Locate the cell with the specified text and output its (x, y) center coordinate. 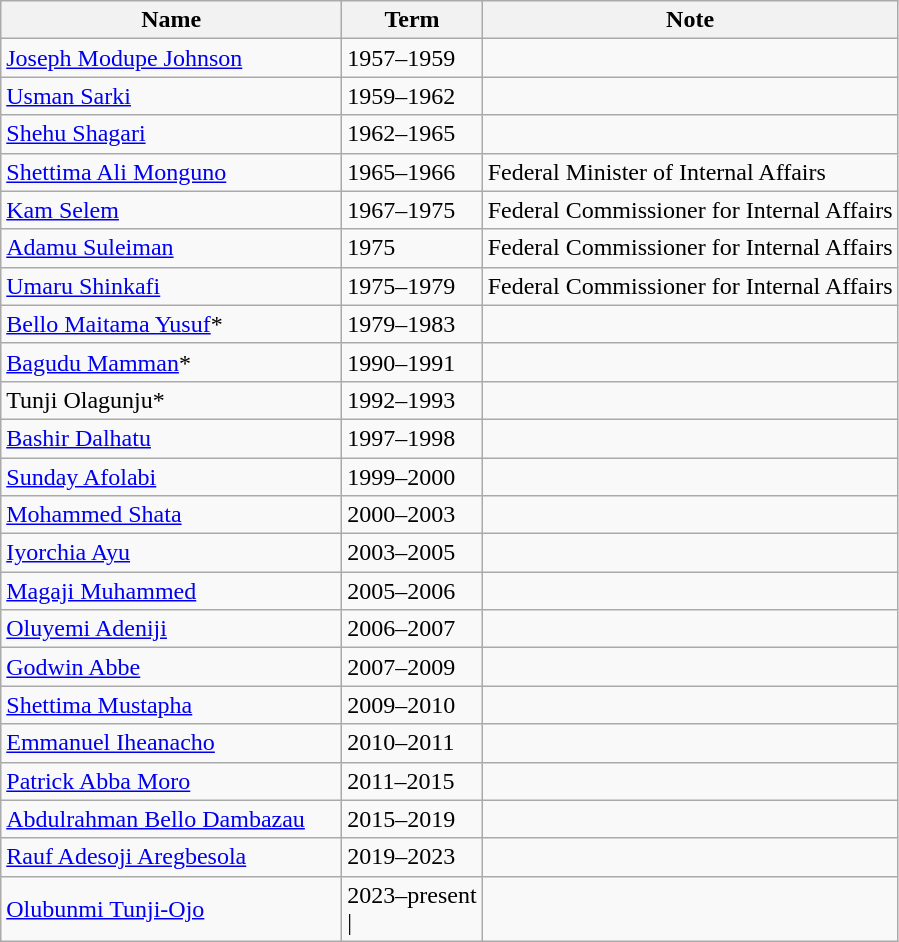
Rauf Adesoji Aregbesola (172, 857)
2009–2010 (412, 705)
Shehu Shagari (172, 134)
Tunji Olagunju* (172, 400)
1975 (412, 248)
Shettima Ali Monguno (172, 172)
2015–2019 (412, 819)
1965–1966 (412, 172)
2005–2006 (412, 591)
Note (690, 20)
Bashir Dalhatu (172, 438)
2011–2015 (412, 781)
2007–2009 (412, 667)
Sunday Afolabi (172, 477)
2006–2007 (412, 629)
1959–1962 (412, 96)
Mohammed Shata (172, 515)
Patrick Abba Moro (172, 781)
2010–2011 (412, 743)
Magaji Muhammed (172, 591)
Kam Selem (172, 210)
Federal Minister of Internal Affairs (690, 172)
Bello Maitama Yusuf* (172, 324)
2000–2003 (412, 515)
Bagudu Mamman* (172, 362)
Olubunmi Tunji-Ojo (172, 908)
Iyorchia Ayu (172, 553)
1962–1965 (412, 134)
2019–2023 (412, 857)
2023–present| (412, 908)
Term (412, 20)
1999–2000 (412, 477)
Abdulrahman Bello Dambazau (172, 819)
Godwin Abbe (172, 667)
Emmanuel Iheanacho (172, 743)
1997–1998 (412, 438)
Umaru Shinkafi (172, 286)
1975–1979 (412, 286)
1992–1993 (412, 400)
1979–1983 (412, 324)
1957–1959 (412, 58)
Usman Sarki (172, 96)
Name (172, 20)
Joseph Modupe Johnson (172, 58)
1990–1991 (412, 362)
Adamu Suleiman (172, 248)
2003–2005 (412, 553)
1967–1975 (412, 210)
Shettima Mustapha (172, 705)
Oluyemi Adeniji (172, 629)
